Find where the given text appears and provide that cell's center as [x, y] coordinate. 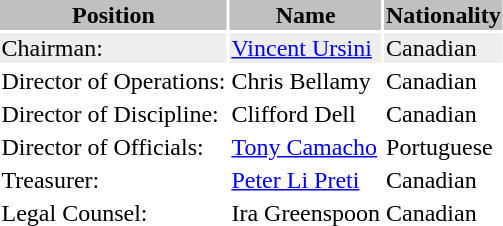
Peter Li Preti [306, 180]
Chris Bellamy [306, 81]
Treasurer: [114, 180]
Director of Discipline: [114, 114]
Tony Camacho [306, 147]
Chairman: [114, 48]
Position [114, 15]
Director of Officials: [114, 147]
Director of Operations: [114, 81]
Name [306, 15]
Clifford Dell [306, 114]
Vincent Ursini [306, 48]
Portuguese [444, 147]
Nationality [444, 15]
